Scan for the cell matching the given text and deliver its (x, y) coordinate at center. 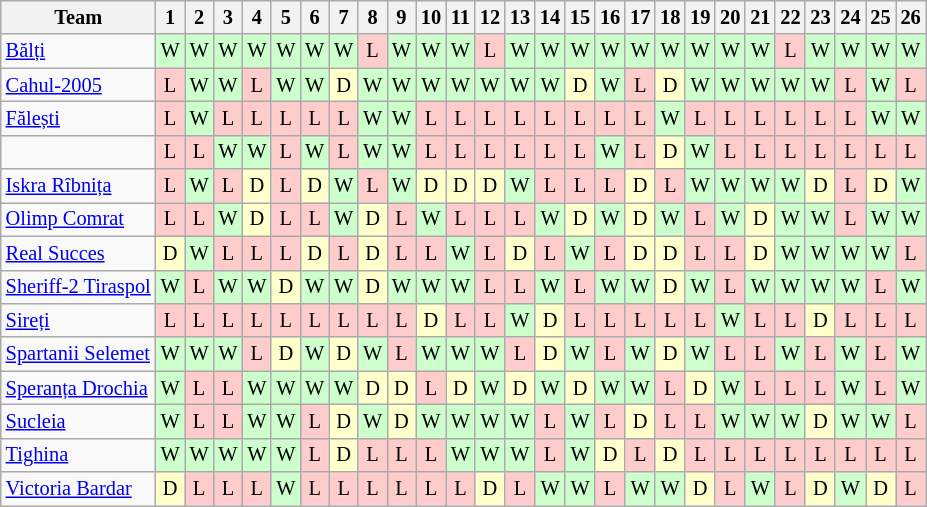
11 (460, 17)
3 (228, 17)
Sucleia (78, 421)
20 (730, 17)
22 (790, 17)
14 (550, 17)
13 (520, 17)
6 (314, 17)
1 (170, 17)
Team (78, 17)
9 (402, 17)
Fălești (78, 118)
Sireți (78, 320)
Olimp Comrat (78, 219)
Real Succes (78, 253)
17 (640, 17)
Victoria Bardar (78, 489)
5 (286, 17)
23 (820, 17)
Speranța Drochia (78, 388)
24 (850, 17)
8 (372, 17)
19 (700, 17)
15 (580, 17)
7 (344, 17)
Tighina (78, 455)
Sheriff-2 Tiraspol (78, 287)
4 (256, 17)
2 (200, 17)
Spartanii Selemet (78, 354)
21 (760, 17)
10 (431, 17)
26 (911, 17)
12 (490, 17)
18 (670, 17)
16 (610, 17)
Bălți (78, 51)
Cahul-2005 (78, 85)
25 (881, 17)
Iskra Rîbnița (78, 186)
